Scan for the cell matching the given text and deliver its [x, y] coordinate at center. 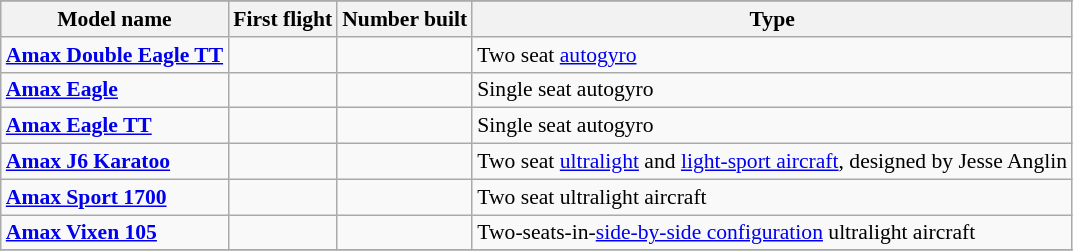
Model name [114, 19]
Two seat ultralight and light-sport aircraft, designed by Jesse Anglin [772, 162]
Amax J6 Karatoo [114, 162]
Amax Eagle [114, 90]
Amax Sport 1700 [114, 197]
Number built [404, 19]
Amax Vixen 105 [114, 233]
Two seat ultralight aircraft [772, 197]
Two seat autogyro [772, 55]
First flight [282, 19]
Type [772, 19]
Amax Double Eagle TT [114, 55]
Two-seats-in-side-by-side configuration ultralight aircraft [772, 233]
Amax Eagle TT [114, 126]
